Search for the cell housing the specified text and yield its (x, y) center coordinate. 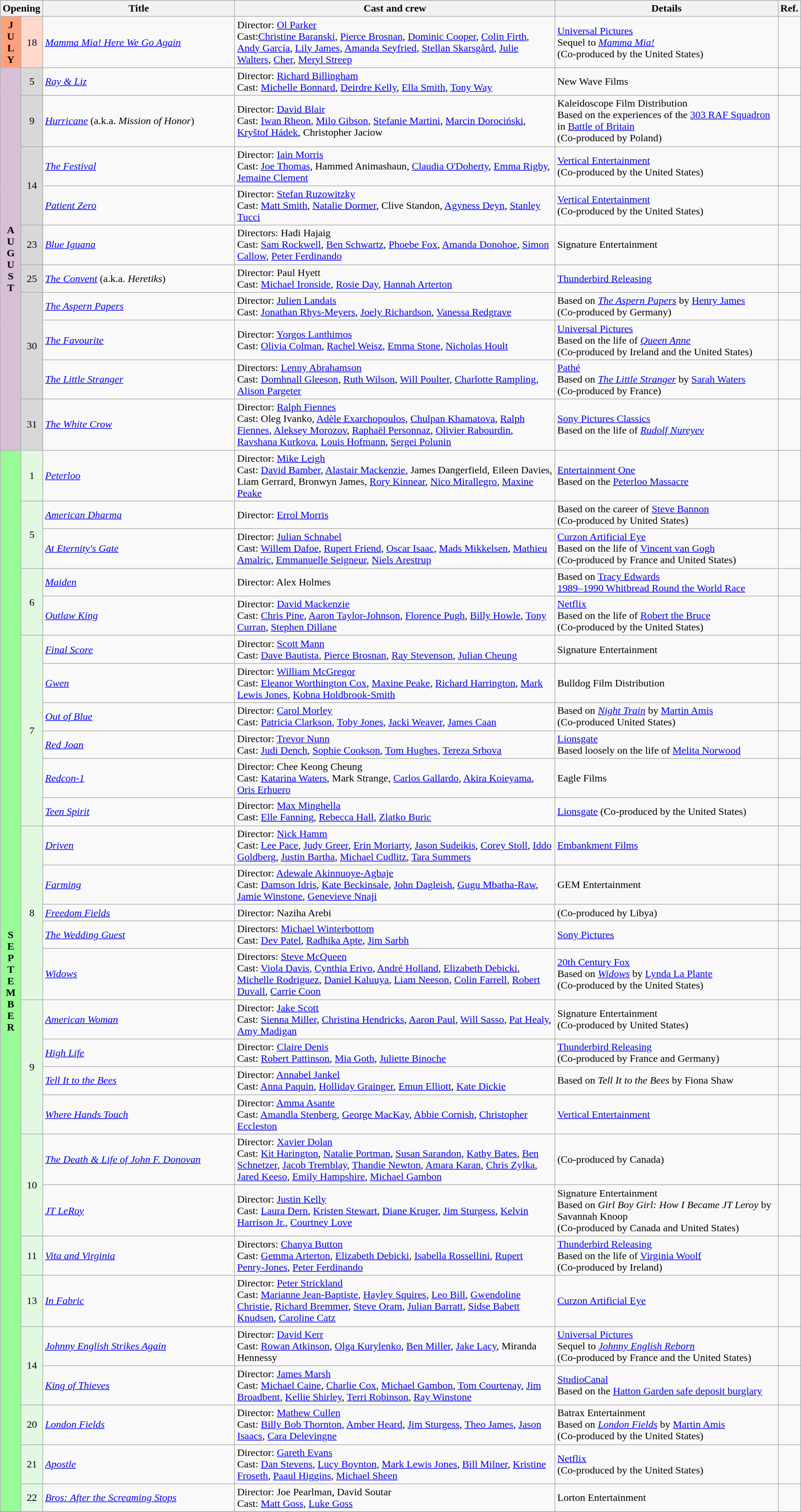
Director: Julian Schnabel Cast: Willem Dafoe, Rupert Friend, Oscar Isaac, Mads Mikkelsen, Mathieu Amalric, Emmanuelle Seigneur, Niels Arestrup (395, 549)
In Fabric (139, 1301)
Director: Amma Asante Cast: Amandla Stenberg, George MacKay, Abbie Cornish, Christopher Eccleston (395, 1114)
6 (32, 602)
Curzon Artificial Eye Based on the life of Vincent van Gogh (Co-produced by France and United States) (667, 549)
High Life (139, 1053)
Director: Trevor Nunn Cast: Judi Dench, Sophie Cookson, Tom Hughes, Tereza Srbova (395, 745)
The Aspern Papers (139, 306)
Director: Stefan Ruzowitzky Cast: Matt Smith, Natalie Dormer, Clive Standon, Agyness Deyn, Stanley Tucci (395, 205)
Director: William McGregor Cast: Eleanor Worthington Cox, Maxine Peake, Richard Harrington, Mark Lewis Jones, Kobna Holdbrook-Smith (395, 683)
Maiden (139, 582)
Director: Justin Kelly Cast: Laura Dern, Kristen Stewart, Diane Kruger, Jim Sturgess, Kelvin Harrison Jr., Courtney Love (395, 1210)
Kaleidoscope Film Distribution Based on the experiences of the 303 RAF Squadron in Battle of Britain (Co-produced by Poland) (667, 121)
31 (32, 425)
Curzon Artificial Eye (667, 1301)
25 (32, 278)
Sony Pictures Classics Based on the life of Rudolf Nureyev (667, 425)
Based on Tell It to the Bees by Fiona Shaw (667, 1081)
Director: James Marsh Cast: Michael Caine, Charlie Cox, Michael Gambon, Tom Courtenay, Jim Broadbent, Kellie Shirley, Terri Robinson, Ray Winstone (395, 1385)
Final Score (139, 650)
Netflix (Co-produced by the United States) (667, 1464)
Thunderbird Releasing Based on the life of Virginia Woolf (Co-produced by Ireland) (667, 1256)
Director: Yorgos Lanthimos Cast: Olivia Colman, Rachel Weisz, Emma Stone, Nicholas Hoult (395, 340)
The Little Stranger (139, 379)
JULY (11, 42)
Mamma Mia! Here We Go Again (139, 42)
Director: Annabel Jankel Cast: Anna Paquin, Holliday Grainger, Emun Elliott, Kate Dickie (395, 1081)
20 (32, 1425)
Director: Jake Scott Cast: Sienna Miller, Christina Hendricks, Aaron Paul, Will Sasso, Pat Healy, Amy Madigan (395, 1019)
Thunderbird Releasing (Co-produced by France and Germany) (667, 1053)
The Death & Life of John F. Donovan (139, 1160)
Director: Carol Morley Cast: Patricia Clarkson, Toby Jones, Jacki Weaver, James Caan (395, 716)
Director: Chee Keong Cheung Cast: Katarina Waters, Mark Strange, Carlos Gallardo, Akira Koieyama, Oris Erhuero (395, 778)
American Dharma (139, 515)
20th Century Fox Based on Widows by Lynda La Plante (Co-produced by the United States) (667, 974)
21 (32, 1464)
Director: Max Minghella Cast: Elle Fanning, Rebecca Hall, Zlatko Buric (395, 811)
Redcon-1 (139, 778)
Embankment Films (667, 845)
Director: Gareth Evans Cast: Dan Stevens, Lucy Boynton, Mark Lewis Jones, Bill Milner, Kristine Froseth, Paaul Higgins, Michael Sheen (395, 1464)
Signature Entertainment (Co-produced by United States) (667, 1019)
Johnny English Strikes Again (139, 1346)
The Favourite (139, 340)
The Convent (a.k.a. Heretiks) (139, 278)
13 (32, 1301)
Director: Alex Holmes (395, 582)
Ref. (789, 9)
The White Crow (139, 425)
New Wave Films (667, 81)
(Co-produced by Libya) (667, 912)
Lionsgate (Co-produced by the United States) (667, 811)
SEPTEMBER (11, 981)
Freedom Fields (139, 912)
Netflix Based on the life of Robert the Bruce (Co-produced by the United States) (667, 616)
Universal Pictures Based on the life of Queen Anne (Co-produced by Ireland and the United States) (667, 340)
The Wedding Guest (139, 935)
Director: Errol Morris (395, 515)
American Woman (139, 1019)
JT LeRoy (139, 1210)
AUGUST (11, 259)
18 (32, 42)
Batrax Entertainment Based on London Fields by Martin Amis (Co-produced by the United States) (667, 1425)
8 (32, 912)
Opening (21, 9)
Gwen (139, 683)
(Co-produced by Canada) (667, 1160)
Director: Iain Morris Cast: Joe Thomas, Hammed Animashaun, Claudia O'Doherty, Emma Rigby, Jemaine Clement (395, 166)
Signature Entertainment Based on Girl Boy Girl: How I Became JT Leroy by Savannah Knoop (Co-produced by Canada and United States) (667, 1210)
Vita and Virginia (139, 1256)
Director: Paul Hyett Cast: Michael Ironside, Rosie Day, Hannah Arterton (395, 278)
Cast and crew (395, 9)
Bulldog Film Distribution (667, 683)
GEM Entertainment (667, 885)
Red Joan (139, 745)
Thunderbird Releasing (667, 278)
Details (667, 9)
Directors: Chanya Button Cast: Gemma Arterton, Elizabeth Debicki, Isabella Rossellini, Rupert Penry-Jones, Peter Ferdinando (395, 1256)
Based on Night Train by Martin Amis (Co-produced United States) (667, 716)
Out of Blue (139, 716)
Director: Scott Mann Cast: Dave Bautista, Pierce Brosnan, Ray Stevenson, Julian Cheung (395, 650)
Peterloo (139, 476)
Farming (139, 885)
Based on The Aspern Papers by Henry James (Co-produced by Germany) (667, 306)
London Fields (139, 1425)
Bros: After the Screaming Stops (139, 1498)
Director: Adewale Akinnuoye-Agbaje Cast: Damson Idris, Kate Beckinsale, John Dagleish, Gugu Mbatha-Raw, Jamie Winstone, Genevieve Nnaji (395, 885)
Directors: Michael Winterbottom Cast: Dev Patel, Radhika Apte, Jim Sarbh (395, 935)
Director: David Mackenzie Cast: Chris Pine, Aaron Taylor-Johnson, Florence Pugh, Billy Howle, Tony Curran, Stephen Dillane (395, 616)
Directors: Hadi Hajaig Cast: Sam Rockwell, Ben Schwartz, Phoebe Fox, Amanda Donohoe, Simon Callow, Peter Ferdinando (395, 245)
Tell It to the Bees (139, 1081)
23 (32, 245)
Hurricane (a.k.a. Mission of Honor) (139, 121)
Universal Pictures Sequel to Mamma Mia! (Co-produced by the United States) (667, 42)
Where Hands Touch (139, 1114)
Based on Tracy Edwards 1989–1990 Whitbread Round the World Race (667, 582)
Based on the career of Steve Bannon (Co-produced by United States) (667, 515)
Director: David Blair Cast: Iwan Rheon, Milo Gibson, Stefanie Martini, Marcin Dorociński, Kryštof Hádek, Christopher Jaciow (395, 121)
Director: Richard Billingham Cast: Michelle Bonnard, Deirdre Kelly, Ella Smith, Tony Way (395, 81)
Universal Pictures Sequel to Johnny English Reborn (Co-produced by France and the United States) (667, 1346)
Teen Spirit (139, 811)
StudioCanal Based on the Hatton Garden safe deposit burglary (667, 1385)
Ray & Liz (139, 81)
Driven (139, 845)
Lionsgate Based loosely on the life of Melita Norwood (667, 745)
Apostle (139, 1464)
King of Thieves (139, 1385)
1 (32, 476)
Directors: Lenny Abrahamson Cast: Domhnall Gleeson, Ruth Wilson, Will Poulter, Charlotte Rampling, Alison Pargeter (395, 379)
Sony Pictures (667, 935)
22 (32, 1498)
Pathé Based on The Little Stranger by Sarah Waters (Co-produced by France) (667, 379)
Title (139, 9)
Eagle Films (667, 778)
Blue Iguana (139, 245)
Lorton Entertainment (667, 1498)
Widows (139, 974)
Director: David Kerr Cast: Rowan Atkinson, Olga Kurylenko, Ben Miller, Jake Lacy, Miranda Hennessy (395, 1346)
At Eternity's Gate (139, 549)
30 (32, 346)
Director: Joe Pearlman, David Soutar Cast: Matt Goss, Luke Goss (395, 1498)
Vertical Entertainment (667, 1114)
11 (32, 1256)
10 (32, 1185)
Entertainment One Based on the Peterloo Massacre (667, 476)
Director: Claire Denis Cast: Robert Pattinson, Mia Goth, Juliette Binoche (395, 1053)
Outlaw King (139, 616)
Director: Julien Landais Cast: Jonathan Rhys-Meyers, Joely Richardson, Vanessa Redgrave (395, 306)
Director: Naziha Arebi (395, 912)
The Festival (139, 166)
Patient Zero (139, 205)
Director: Mathew Cullen Cast: Billy Bob Thornton, Amber Heard, Jim Sturgess, Theo James, Jason Isaacs, Cara Delevingne (395, 1425)
7 (32, 731)
